Return the [X, Y] coordinate for the center point of the cell that contains the specified text.  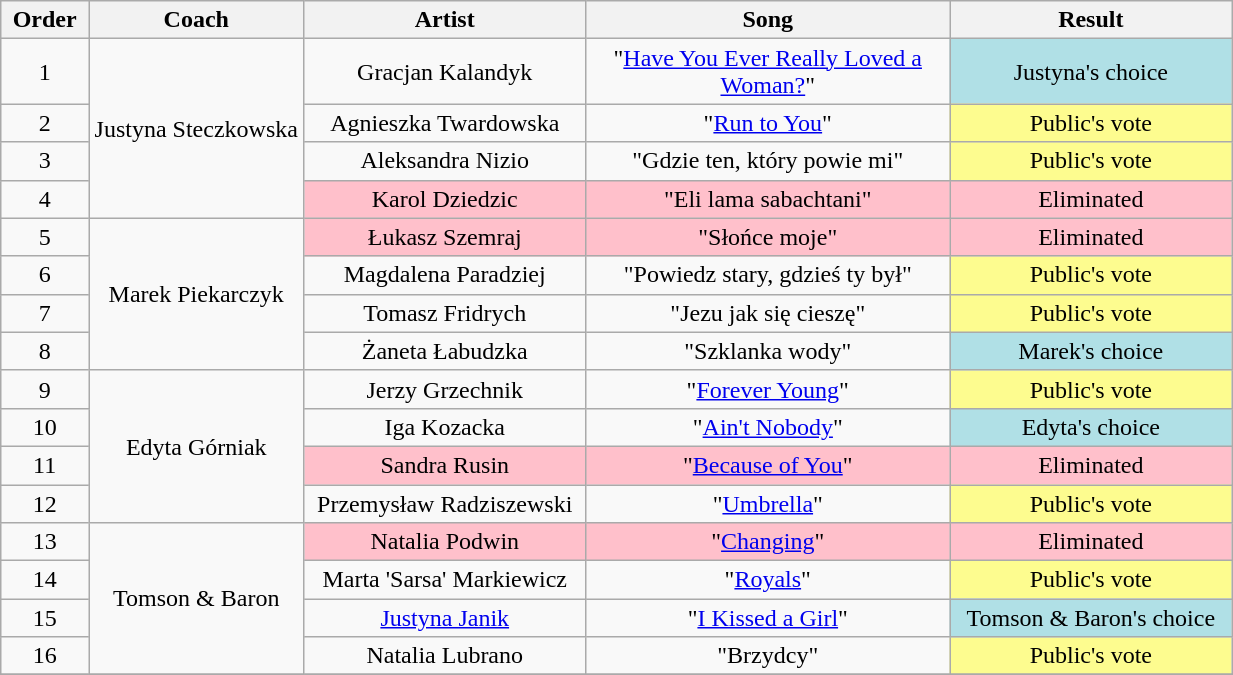
3 [45, 161]
9 [45, 389]
16 [45, 656]
13 [45, 542]
Song [768, 20]
"Słońce moje" [768, 237]
12 [45, 503]
Natalia Podwin [445, 542]
Edyta Górniak [196, 446]
"Powiedz stary, gdzieś ty był" [768, 275]
5 [45, 237]
10 [45, 427]
Magdalena Paradziej [445, 275]
"Brzydcy" [768, 656]
Żaneta Łabudzka [445, 351]
"Because of You" [768, 465]
"Ain't Nobody" [768, 427]
7 [45, 313]
Tomson & Baron [196, 599]
Tomson & Baron's choice [1091, 618]
"Szklanka wody" [768, 351]
15 [45, 618]
Natalia Lubrano [445, 656]
"Run to You" [768, 123]
Marek's choice [1091, 351]
8 [45, 351]
Justyna Steczkowska [196, 128]
Iga Kozacka [445, 427]
"Eli lama sabachtani" [768, 199]
1 [45, 72]
Result [1091, 20]
Order [45, 20]
"Changing" [768, 542]
Tomasz Fridrych [445, 313]
"Royals" [768, 580]
"I Kissed a Girl" [768, 618]
Agnieszka Twardowska [445, 123]
Justyna Janik [445, 618]
"Jezu jak się cieszę" [768, 313]
Coach [196, 20]
"Umbrella" [768, 503]
"Have You Ever Really Loved a Woman?" [768, 72]
Aleksandra Nizio [445, 161]
Jerzy Grzechnik [445, 389]
Marta 'Sarsa' Markiewicz [445, 580]
"Gdzie ten, który powie mi" [768, 161]
Karol Dziedzic [445, 199]
Edyta's choice [1091, 427]
Marek Piekarczyk [196, 294]
Sandra Rusin [445, 465]
Justyna's choice [1091, 72]
4 [45, 199]
Gracjan Kalandyk [445, 72]
Przemysław Radziszewski [445, 503]
6 [45, 275]
"Forever Young" [768, 389]
14 [45, 580]
Łukasz Szemraj [445, 237]
Artist [445, 20]
2 [45, 123]
11 [45, 465]
